Pinpoint the cell where the given text exists, returning its (x, y) midpoint coordinate. 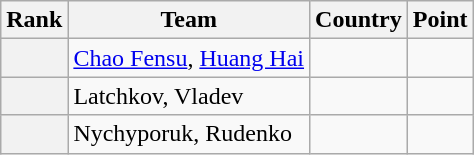
Rank (34, 20)
Nychyporuk, Rudenko (189, 134)
Team (189, 20)
Latchkov, Vladev (189, 96)
Point (440, 20)
Country (359, 20)
Chao Fensu, Huang Hai (189, 58)
